Output the (x, y) coordinate of the center of the cell containing the given text.  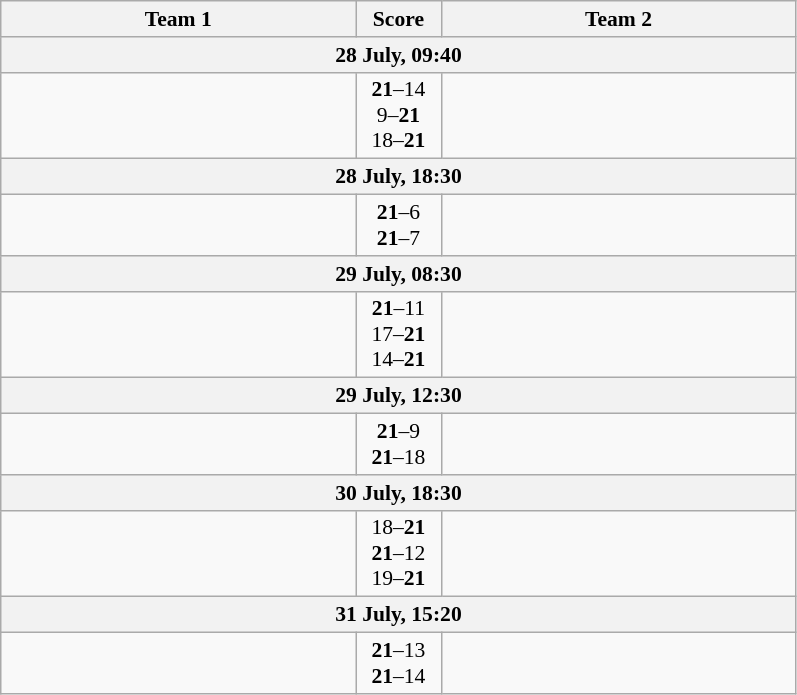
28 July, 18:30 (398, 177)
18–2121–1219–21 (398, 554)
30 July, 18:30 (398, 493)
21–1321–14 (398, 664)
21–621–7 (398, 226)
31 July, 15:20 (398, 615)
Team 2 (618, 19)
29 July, 12:30 (398, 396)
21–149–2118–21 (398, 116)
21–921–18 (398, 444)
28 July, 09:40 (398, 55)
Score (398, 19)
Team 1 (178, 19)
29 July, 08:30 (398, 274)
21–1117–2114–21 (398, 334)
